Determine the (x, y) coordinate at the center of the cell enclosing the given text.  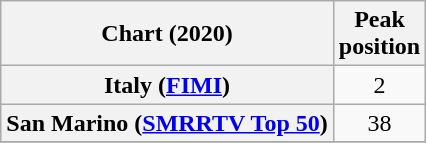
Chart (2020) (168, 34)
San Marino (SMRRTV Top 50) (168, 123)
38 (379, 123)
Peakposition (379, 34)
Italy (FIMI) (168, 85)
2 (379, 85)
